Identify which cell holds the provided text, then report its (x, y) central coordinate. 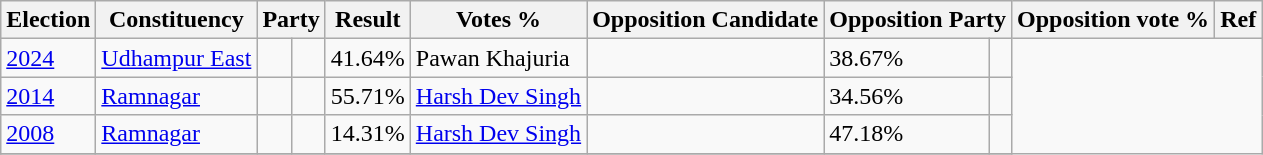
14.31% (368, 134)
Udhampur East (176, 58)
Opposition vote % (1114, 20)
34.56% (907, 96)
Result (368, 20)
Election (48, 20)
55.71% (368, 96)
41.64% (368, 58)
Pawan Khajuria (498, 58)
Ref (1238, 20)
Party (291, 20)
2024 (48, 58)
Opposition Party (918, 20)
Votes % (498, 20)
47.18% (907, 134)
38.67% (907, 58)
2014 (48, 96)
Constituency (176, 20)
Opposition Candidate (706, 20)
2008 (48, 134)
